From the cell containing the given text, extract its center point as [X, Y] coordinate. 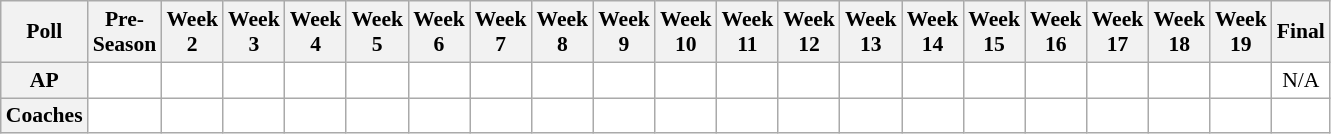
Week7 [501, 32]
Week15 [994, 32]
Week9 [624, 32]
Week11 [748, 32]
Week10 [686, 32]
Week13 [871, 32]
Week6 [439, 32]
Week14 [933, 32]
Final [1301, 32]
Week5 [377, 32]
Coaches [44, 116]
Pre-Season [125, 32]
Week3 [254, 32]
Week4 [316, 32]
Poll [44, 32]
Week17 [1118, 32]
Week8 [562, 32]
Week19 [1241, 32]
AP [44, 80]
Week16 [1056, 32]
Week12 [809, 32]
N/A [1301, 80]
Week2 [192, 32]
Week18 [1179, 32]
